Pinpoint the cell where the given text exists, returning its [X, Y] midpoint coordinate. 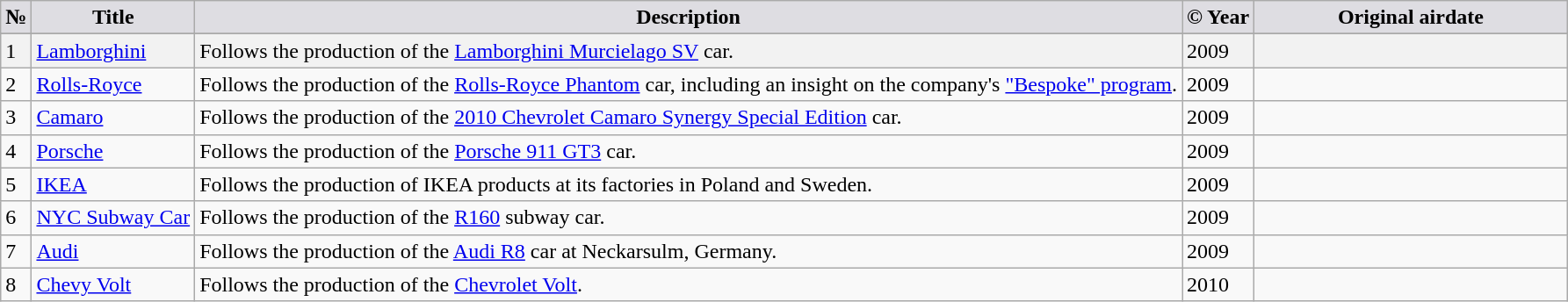
Follows the production of the Chevrolet Volt. [689, 284]
Follows the production of IKEA products at its factories in Poland and Sweden. [689, 184]
7 [16, 251]
Follows the production of the Audi R8 car at Neckarsulm, Germany. [689, 251]
Chevy Volt [113, 284]
IKEA [113, 184]
2 [16, 84]
4 [16, 151]
© Year [1218, 18]
Follows the production of the R160 subway car. [689, 218]
№ [16, 18]
Original airdate [1411, 18]
Camaro [113, 118]
Porsche [113, 151]
8 [16, 284]
Audi [113, 251]
5 [16, 184]
6 [16, 218]
2010 [1218, 284]
Lamborghini [113, 51]
Description [689, 18]
Title [113, 18]
NYC Subway Car [113, 218]
1 [16, 51]
Follows the production of the Rolls-Royce Phantom car, including an insight on the company's "Bespoke" program. [689, 84]
Follows the production of the Lamborghini Murcielago SV car. [689, 51]
Follows the production of the 2010 Chevrolet Camaro Synergy Special Edition car. [689, 118]
Follows the production of the Porsche 911 GT3 car. [689, 151]
Rolls-Royce [113, 84]
3 [16, 118]
